Identify which cell holds the provided text, then report its [X, Y] central coordinate. 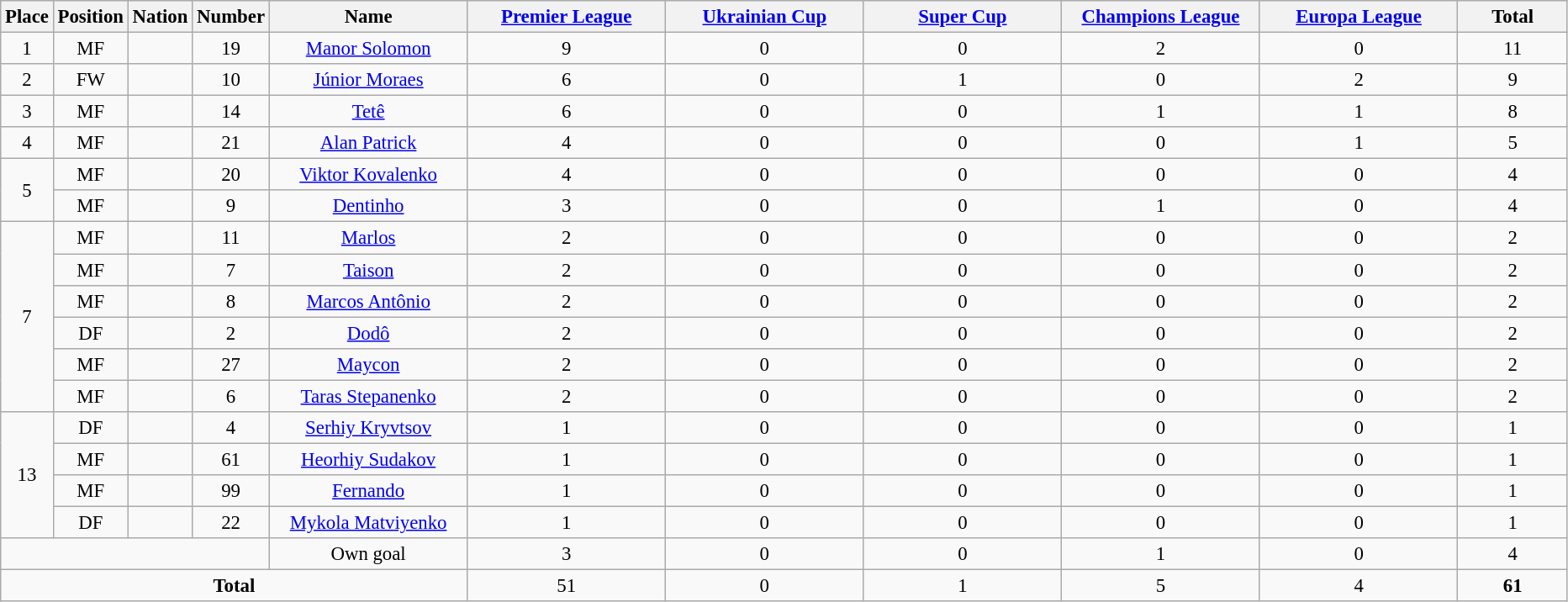
Heorhiy Sudakov [368, 459]
Mykola Matviyenko [368, 522]
51 [567, 586]
Tetê [368, 112]
Nation [160, 17]
Dodô [368, 333]
Viktor Kovalenko [368, 175]
99 [231, 491]
Marcos Antônio [368, 301]
Ukrainian Cup [765, 17]
10 [231, 80]
20 [231, 175]
Serhiy Kryvtsov [368, 428]
19 [231, 49]
Fernando [368, 491]
27 [231, 364]
Manor Solomon [368, 49]
Name [368, 17]
Premier League [567, 17]
FW [91, 80]
Maycon [368, 364]
Alan Patrick [368, 143]
Place [27, 17]
Number [231, 17]
Taison [368, 270]
Position [91, 17]
22 [231, 522]
Champions League [1161, 17]
Own goal [368, 554]
21 [231, 143]
14 [231, 112]
Taras Stepanenko [368, 396]
13 [27, 475]
Júnior Moraes [368, 80]
Marlos [368, 238]
Super Cup [963, 17]
Dentinho [368, 206]
Europa League [1359, 17]
